Determine the [x, y] coordinate at the center of the cell enclosing the given text.  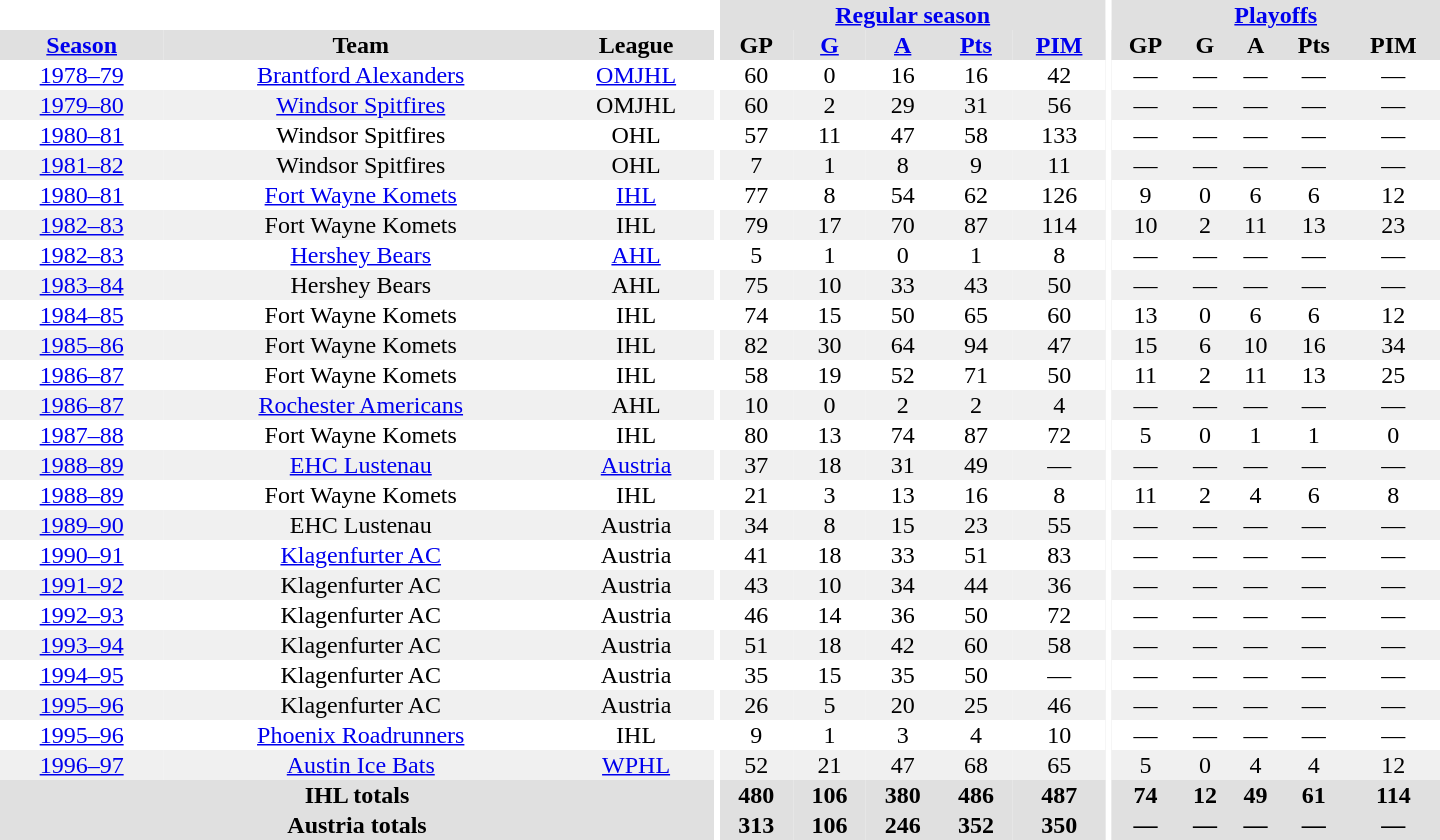
20 [902, 705]
Austin Ice Bats [360, 765]
80 [756, 435]
IHL totals [357, 795]
56 [1060, 105]
Phoenix Roadrunners [360, 735]
Playoffs [1276, 15]
1994–95 [82, 675]
352 [976, 825]
57 [756, 135]
1990–91 [82, 555]
Season [82, 45]
Brantford Alexanders [360, 75]
94 [976, 345]
1983–84 [82, 285]
1992–93 [82, 615]
62 [976, 195]
1996–97 [82, 765]
17 [830, 225]
480 [756, 795]
75 [756, 285]
Rochester Americans [360, 405]
71 [976, 375]
61 [1314, 795]
1978–79 [82, 75]
Austria totals [357, 825]
14 [830, 615]
1981–82 [82, 165]
1991–92 [82, 585]
1987–88 [82, 435]
30 [830, 345]
487 [1060, 795]
WPHL [636, 765]
68 [976, 765]
League [636, 45]
1989–90 [82, 525]
26 [756, 705]
350 [1060, 825]
54 [902, 195]
133 [1060, 135]
126 [1060, 195]
29 [902, 105]
70 [902, 225]
Team [360, 45]
1985–86 [82, 345]
Regular season [913, 15]
19 [830, 375]
79 [756, 225]
82 [756, 345]
486 [976, 795]
1979–80 [82, 105]
1993–94 [82, 645]
313 [756, 825]
55 [1060, 525]
246 [902, 825]
41 [756, 555]
7 [756, 165]
1984–85 [82, 315]
83 [1060, 555]
64 [902, 345]
77 [756, 195]
44 [976, 585]
380 [902, 795]
37 [756, 465]
